Return (x, y) of the center of cell containing provided text 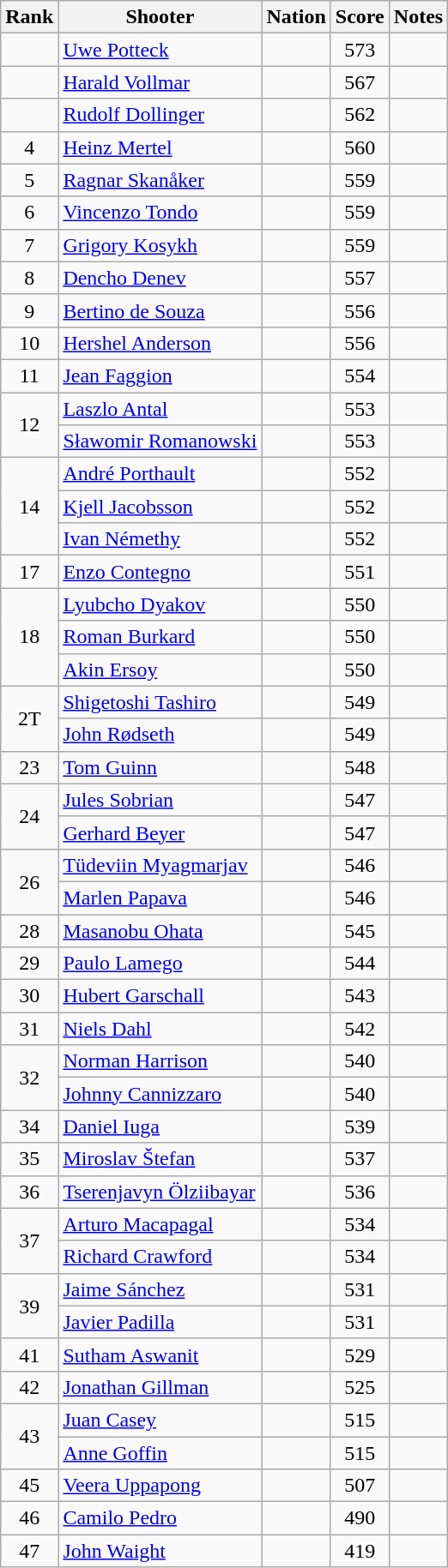
Ivan Némethy (160, 539)
30 (29, 996)
Paulo Lamego (160, 964)
419 (360, 1551)
45 (29, 1486)
John Waight (160, 1551)
24 (29, 816)
Vincenzo Tondo (160, 213)
Harald Vollmar (160, 82)
Hershel Anderson (160, 343)
Kjell Jacobsson (160, 507)
31 (29, 1029)
14 (29, 507)
Dencho Denev (160, 278)
17 (29, 572)
Enzo Contegno (160, 572)
Anne Goffin (160, 1453)
Norman Harrison (160, 1061)
8 (29, 278)
Tom Guinn (160, 767)
Jules Sobrian (160, 800)
Jean Faggion (160, 375)
Rank (29, 17)
41 (29, 1355)
Javier Padilla (160, 1322)
Veera Uppapong (160, 1486)
554 (360, 375)
Score (360, 17)
567 (360, 82)
490 (360, 1518)
12 (29, 425)
5 (29, 180)
573 (360, 50)
Shigetoshi Tashiro (160, 702)
Shooter (160, 17)
John Rødseth (160, 735)
525 (360, 1387)
560 (360, 147)
4 (29, 147)
32 (29, 1078)
28 (29, 930)
557 (360, 278)
Sławomir Romanowski (160, 442)
Roman Burkard (160, 637)
43 (29, 1436)
Hubert Garschall (160, 996)
544 (360, 964)
47 (29, 1551)
35 (29, 1159)
Johnny Cannizzaro (160, 1094)
548 (360, 767)
Tüdeviin Myagmarjav (160, 865)
6 (29, 213)
539 (360, 1126)
542 (360, 1029)
André Porthault (160, 474)
Jonathan Gillman (160, 1387)
Uwe Potteck (160, 50)
Ragnar Skanåker (160, 180)
551 (360, 572)
562 (360, 115)
Arturo Macapagal (160, 1224)
536 (360, 1192)
Daniel Iuga (160, 1126)
Heinz Mertel (160, 147)
2T (29, 718)
18 (29, 637)
7 (29, 245)
Gerhard Beyer (160, 832)
543 (360, 996)
Tserenjavyn Ölziibayar (160, 1192)
Miroslav Štefan (160, 1159)
Grigory Kosykh (160, 245)
Camilo Pedro (160, 1518)
42 (29, 1387)
Juan Casey (160, 1420)
37 (29, 1241)
29 (29, 964)
26 (29, 881)
545 (360, 930)
Niels Dahl (160, 1029)
34 (29, 1126)
507 (360, 1486)
10 (29, 343)
Rudolf Dollinger (160, 115)
46 (29, 1518)
Richard Crawford (160, 1257)
Notes (418, 17)
Laszlo Antal (160, 409)
Akin Ersoy (160, 670)
Jaime Sánchez (160, 1289)
Bertino de Souza (160, 310)
Nation (296, 17)
9 (29, 310)
11 (29, 375)
39 (29, 1306)
Masanobu Ohata (160, 930)
Marlen Papava (160, 898)
529 (360, 1355)
Sutham Aswanit (160, 1355)
537 (360, 1159)
36 (29, 1192)
Lyubcho Dyakov (160, 604)
23 (29, 767)
